Pinpoint the cell where the given text exists, returning its (x, y) midpoint coordinate. 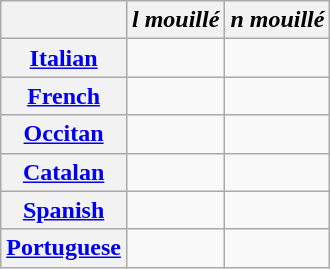
Spanish (64, 210)
l mouillé (175, 20)
Portuguese (64, 248)
Italian (64, 58)
Occitan (64, 134)
n mouillé (278, 20)
Catalan (64, 172)
French (64, 96)
